From the cell containing the given text, extract its center point as (x, y) coordinate. 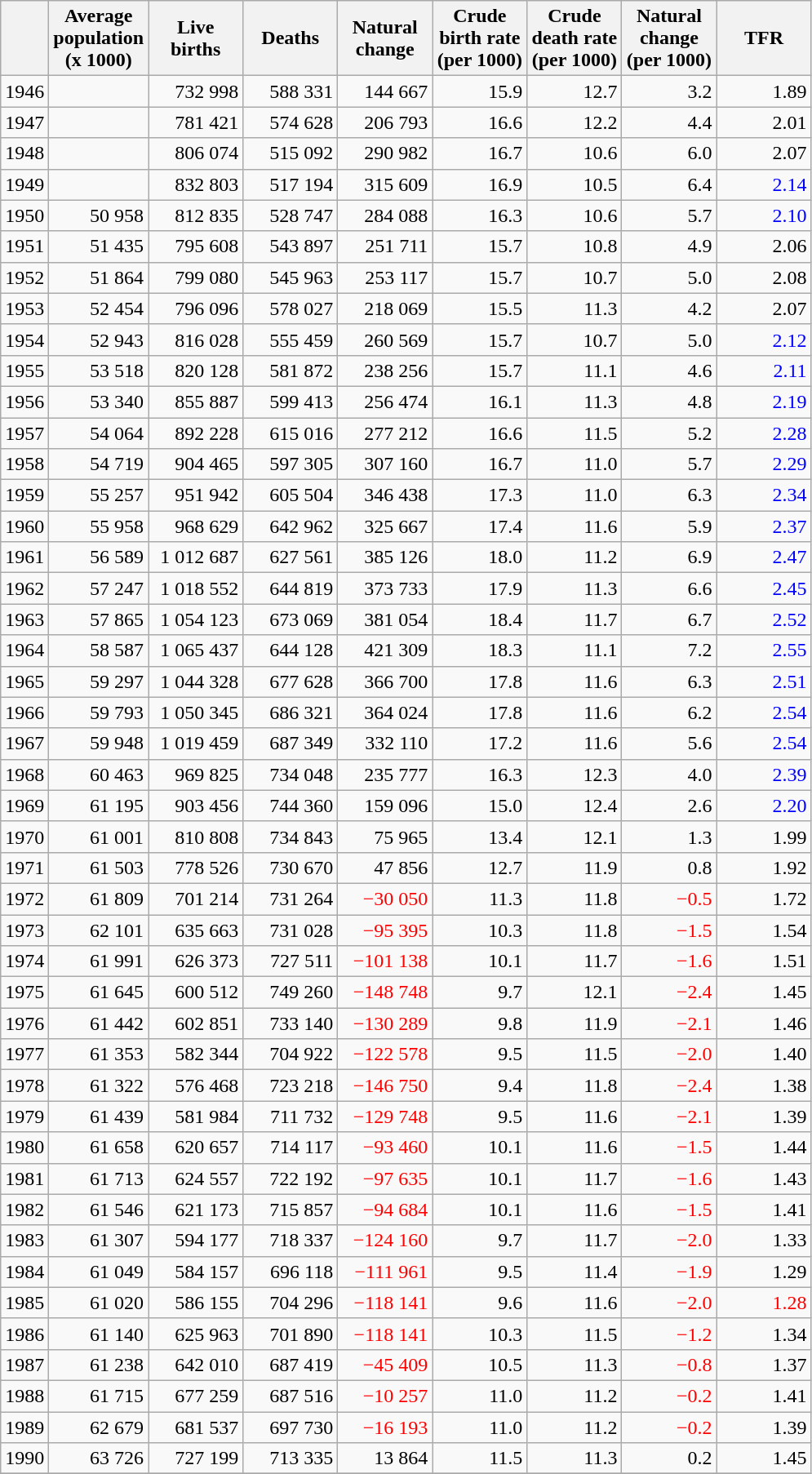
Natural change (385, 38)
6.0 (669, 153)
642 962 (291, 526)
15.0 (480, 806)
2.34 (764, 495)
1 054 123 (196, 619)
−97 635 (385, 1179)
627 561 (291, 557)
673 069 (291, 619)
642 010 (196, 1365)
816 028 (196, 340)
59 948 (99, 744)
810 808 (196, 837)
731 264 (291, 899)
796 096 (196, 309)
594 177 (196, 1241)
15.5 (480, 309)
1.43 (764, 1179)
2.6 (669, 806)
315 609 (385, 184)
1 050 345 (196, 713)
52 454 (99, 309)
18.4 (480, 619)
1979 (24, 1117)
12.4 (575, 806)
687 516 (291, 1396)
51 864 (99, 277)
346 438 (385, 495)
1947 (24, 122)
615 016 (291, 433)
−1.9 (669, 1272)
625 963 (196, 1334)
4.6 (669, 371)
1990 (24, 1458)
1980 (24, 1148)
1973 (24, 930)
235 777 (385, 775)
1989 (24, 1427)
−95 395 (385, 930)
62 679 (99, 1427)
373 733 (385, 588)
61 991 (99, 961)
600 512 (196, 992)
599 413 (291, 402)
704 922 (291, 1054)
528 747 (291, 215)
13 864 (385, 1458)
806 074 (196, 153)
−129 748 (385, 1117)
605 504 (291, 495)
62 101 (99, 930)
144 667 (385, 91)
677 628 (291, 682)
238 256 (385, 371)
1.46 (764, 1023)
61 049 (99, 1272)
1.34 (764, 1334)
597 305 (291, 464)
61 546 (99, 1210)
5.2 (669, 433)
12.2 (575, 122)
−124 160 (385, 1241)
1949 (24, 184)
2.28 (764, 433)
644 819 (291, 588)
−30 050 (385, 899)
820 128 (196, 371)
17.9 (480, 588)
6.7 (669, 619)
1983 (24, 1241)
61 715 (99, 1396)
−111 961 (385, 1272)
−122 578 (385, 1054)
969 825 (196, 775)
711 732 (291, 1117)
727 511 (291, 961)
1957 (24, 433)
781 421 (196, 122)
1.40 (764, 1054)
1962 (24, 588)
1.29 (764, 1272)
206 793 (385, 122)
701 214 (196, 899)
61 001 (99, 837)
61 307 (99, 1241)
16.1 (480, 402)
696 118 (291, 1272)
951 942 (196, 495)
−130 289 (385, 1023)
54 064 (99, 433)
903 456 (196, 806)
1.28 (764, 1303)
1966 (24, 713)
9.8 (480, 1023)
61 140 (99, 1334)
421 309 (385, 650)
1.89 (764, 91)
−45 409 (385, 1365)
61 809 (99, 899)
1978 (24, 1086)
697 730 (291, 1427)
749 260 (291, 992)
1985 (24, 1303)
1.44 (764, 1148)
576 468 (196, 1086)
9.4 (480, 1086)
1 044 328 (196, 682)
−93 460 (385, 1148)
1.54 (764, 930)
332 110 (385, 744)
11.4 (575, 1272)
1 019 459 (196, 744)
381 054 (385, 619)
1965 (24, 682)
778 526 (196, 868)
57 865 (99, 619)
555 459 (291, 340)
1953 (24, 309)
−10 257 (385, 1396)
57 247 (99, 588)
714 117 (291, 1148)
17.3 (480, 495)
734 843 (291, 837)
6.9 (669, 557)
1951 (24, 246)
2.20 (764, 806)
731 028 (291, 930)
1954 (24, 340)
732 998 (196, 91)
−101 138 (385, 961)
5.9 (669, 526)
6.2 (669, 713)
1969 (24, 806)
723 218 (291, 1086)
602 851 (196, 1023)
701 890 (291, 1334)
1982 (24, 1210)
61 353 (99, 1054)
1 018 552 (196, 588)
251 711 (385, 246)
812 835 (196, 215)
−16 193 (385, 1427)
47 856 (385, 868)
2.19 (764, 402)
635 663 (196, 930)
256 474 (385, 402)
Natural change (per 1000) (669, 38)
2.14 (764, 184)
1975 (24, 992)
Crude death rate (per 1000) (575, 38)
2.45 (764, 588)
621 173 (196, 1210)
6.6 (669, 588)
1959 (24, 495)
1964 (24, 650)
1.51 (764, 961)
364 024 (385, 713)
2.08 (764, 277)
−0.8 (669, 1365)
1 012 687 (196, 557)
1961 (24, 557)
−146 750 (385, 1086)
1970 (24, 837)
284 088 (385, 215)
7.2 (669, 650)
744 360 (291, 806)
718 337 (291, 1241)
1.33 (764, 1241)
1963 (24, 619)
55 257 (99, 495)
687 349 (291, 744)
60 463 (99, 775)
681 537 (196, 1427)
TFR (764, 38)
2.01 (764, 122)
715 857 (291, 1210)
686 321 (291, 713)
581 984 (196, 1117)
713 335 (291, 1458)
253 117 (385, 277)
2.52 (764, 619)
1950 (24, 215)
−94 684 (385, 1210)
52 943 (99, 340)
2.37 (764, 526)
16.9 (480, 184)
1976 (24, 1023)
722 192 (291, 1179)
581 872 (291, 371)
687 419 (291, 1365)
644 128 (291, 650)
53 518 (99, 371)
1981 (24, 1179)
2.10 (764, 215)
1952 (24, 277)
855 887 (196, 402)
−148 748 (385, 992)
1.38 (764, 1086)
545 963 (291, 277)
1948 (24, 153)
515 092 (291, 153)
1956 (24, 402)
904 465 (196, 464)
832 803 (196, 184)
1.99 (764, 837)
1988 (24, 1396)
734 048 (291, 775)
2.55 (764, 650)
260 569 (385, 340)
61 195 (99, 806)
626 373 (196, 961)
578 027 (291, 309)
624 557 (196, 1179)
58 587 (99, 650)
4.0 (669, 775)
4.9 (669, 246)
1977 (24, 1054)
1972 (24, 899)
Deaths (291, 38)
61 238 (99, 1365)
5.6 (669, 744)
53 340 (99, 402)
727 199 (196, 1458)
218 069 (385, 309)
61 322 (99, 1086)
1971 (24, 868)
1.72 (764, 899)
61 713 (99, 1179)
574 628 (291, 122)
10.8 (575, 246)
586 155 (196, 1303)
2.47 (764, 557)
59 297 (99, 682)
543 897 (291, 246)
59 793 (99, 713)
968 629 (196, 526)
2.06 (764, 246)
892 228 (196, 433)
1967 (24, 744)
795 608 (196, 246)
1958 (24, 464)
61 442 (99, 1023)
61 020 (99, 1303)
0.8 (669, 868)
277 212 (385, 433)
517 194 (291, 184)
9.6 (480, 1303)
0.2 (669, 1458)
385 126 (385, 557)
325 667 (385, 526)
704 296 (291, 1303)
733 140 (291, 1023)
1.92 (764, 868)
588 331 (291, 91)
50 958 (99, 215)
1974 (24, 961)
51 435 (99, 246)
1955 (24, 371)
61 658 (99, 1148)
620 657 (196, 1148)
1986 (24, 1334)
3.2 (669, 91)
4.2 (669, 309)
Average population (x 1000) (99, 38)
17.2 (480, 744)
2.12 (764, 340)
55 958 (99, 526)
13.4 (480, 837)
159 096 (385, 806)
61 503 (99, 868)
1960 (24, 526)
Crude birth rate (per 1000) (480, 38)
18.3 (480, 650)
1 065 437 (196, 650)
799 080 (196, 277)
63 726 (99, 1458)
61 645 (99, 992)
4.4 (669, 122)
6.4 (669, 184)
2.11 (764, 371)
290 982 (385, 153)
584 157 (196, 1272)
582 344 (196, 1054)
1946 (24, 91)
730 670 (291, 868)
1984 (24, 1272)
1.37 (764, 1365)
1987 (24, 1365)
Live births (196, 38)
−0.5 (669, 899)
−1.2 (669, 1334)
75 965 (385, 837)
54 719 (99, 464)
56 589 (99, 557)
18.0 (480, 557)
366 700 (385, 682)
2.39 (764, 775)
677 259 (196, 1396)
307 160 (385, 464)
1968 (24, 775)
4.8 (669, 402)
2.51 (764, 682)
12.3 (575, 775)
2.29 (764, 464)
61 439 (99, 1117)
1.3 (669, 837)
17.4 (480, 526)
15.9 (480, 91)
